Determine the [x, y] coordinate at the center of the cell enclosing the given text.  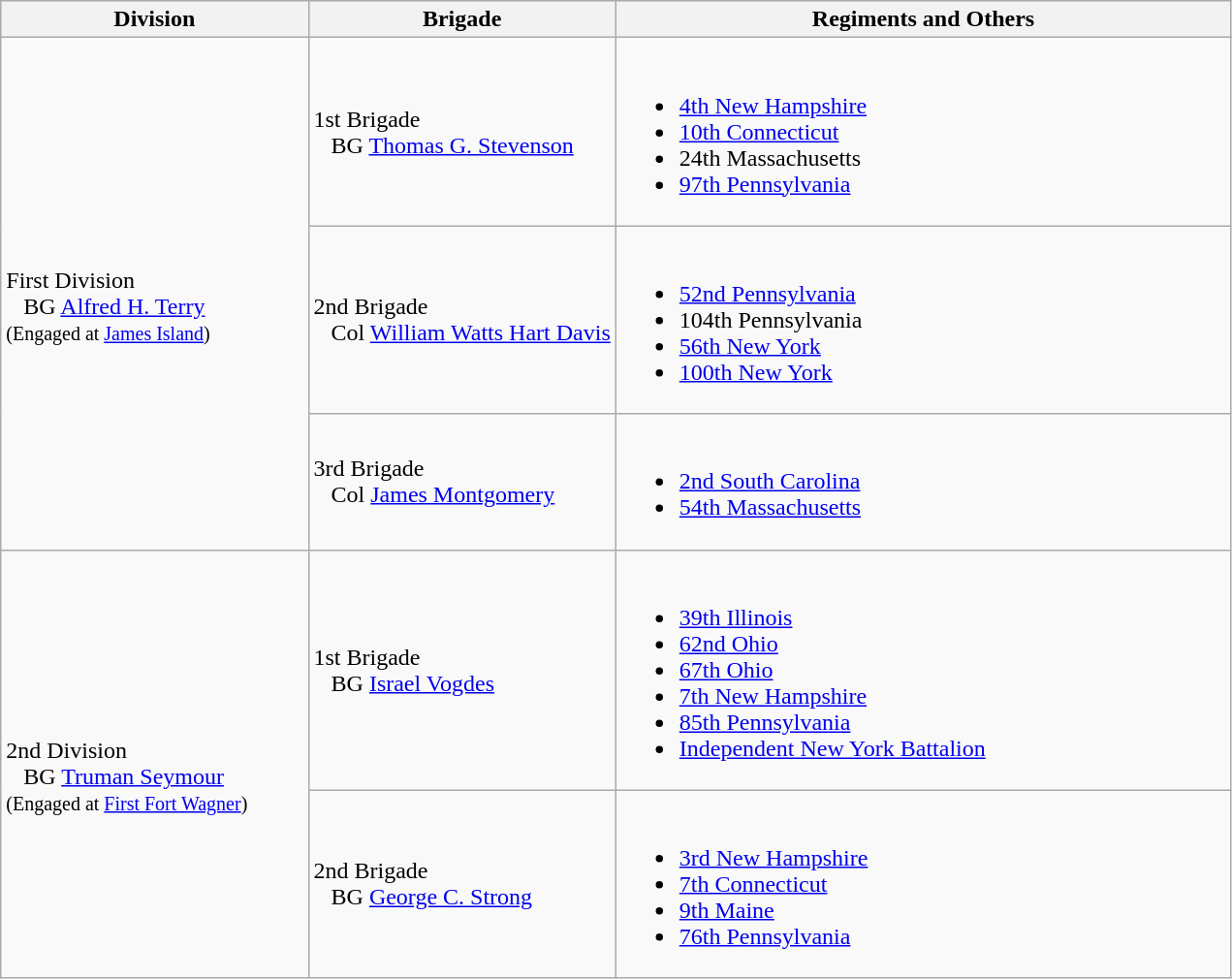
Brigade [461, 19]
39th Illinois62nd Ohio67th Ohio7th New Hampshire85th PennsylvaniaIndependent New York Battalion [923, 670]
3rd Brigade Col James Montgomery [461, 482]
1st Brigade BG Israel Vogdes [461, 670]
3rd New Hampshire7th Connecticut9th Maine76th Pennsylvania [923, 884]
2nd Division BG Truman Seymour(Engaged at First Fort Wagner) [155, 764]
Regiments and Others [923, 19]
First Division BG Alfred H. Terry(Engaged at James Island) [155, 294]
1st Brigade BG Thomas G. Stevenson [461, 132]
2nd Brigade Col William Watts Hart Davis [461, 320]
2nd Brigade BG George C. Strong [461, 884]
52nd Pennsylvania104th Pennsylvania56th New York100th New York [923, 320]
4th New Hampshire10th Connecticut24th Massachusetts97th Pennsylvania [923, 132]
Division [155, 19]
2nd South Carolina54th Massachusetts [923, 482]
